Return the [X, Y] coordinate for the center point of the cell that contains the specified text.  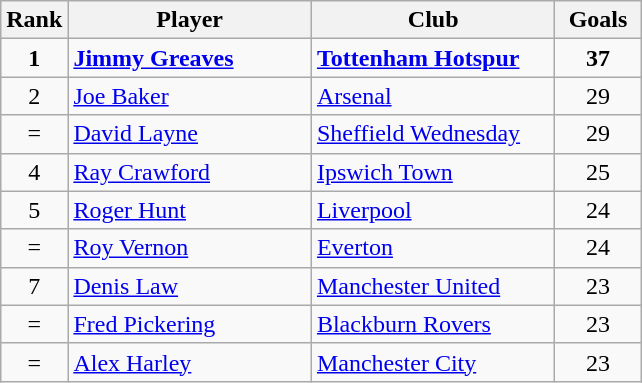
25 [598, 172]
David Layne [190, 134]
Manchester City [433, 362]
Player [190, 20]
Alex Harley [190, 362]
5 [34, 210]
Manchester United [433, 286]
2 [34, 96]
Liverpool [433, 210]
4 [34, 172]
Arsenal [433, 96]
Sheffield Wednesday [433, 134]
Roy Vernon [190, 248]
Blackburn Rovers [433, 324]
Tottenham Hotspur [433, 58]
1 [34, 58]
7 [34, 286]
37 [598, 58]
Goals [598, 20]
Joe Baker [190, 96]
Ipswich Town [433, 172]
Denis Law [190, 286]
Everton [433, 248]
Roger Hunt [190, 210]
Jimmy Greaves [190, 58]
Fred Pickering [190, 324]
Club [433, 20]
Ray Crawford [190, 172]
Rank [34, 20]
